Find where the given text appears and provide that cell's center as (x, y) coordinate. 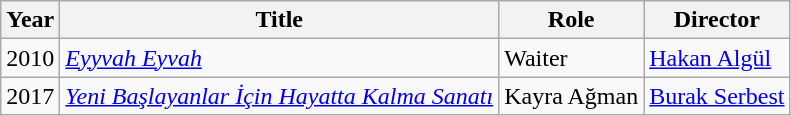
Kayra Ağman (572, 96)
Eyyvah Eyvah (280, 58)
Burak Serbest (717, 96)
Waiter (572, 58)
Director (717, 20)
2010 (30, 58)
Title (280, 20)
Hakan Algül (717, 58)
Role (572, 20)
2017 (30, 96)
Yeni Başlayanlar İçin Hayatta Kalma Sanatı (280, 96)
Year (30, 20)
